For the text-containing cell, return its midpoint in [x, y] coordinate format. 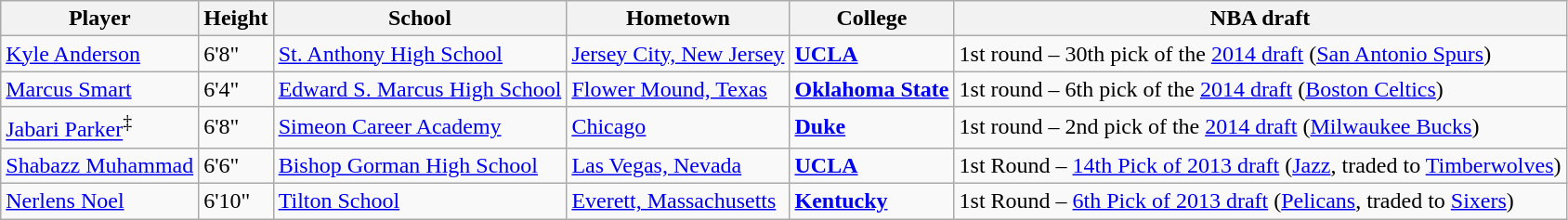
Chicago [678, 128]
Marcus Smart [100, 89]
Height [236, 19]
6'6" [236, 165]
1st Round – 6th Pick of 2013 draft (Pelicans, traded to Sixers) [1260, 201]
College [871, 19]
Simeon Career Academy [420, 128]
Player [100, 19]
Kentucky [871, 201]
1st Round – 14th Pick of 2013 draft (Jazz, traded to Timberwolves) [1260, 165]
Flower Mound, Texas [678, 89]
Shabazz Muhammad [100, 165]
6'4" [236, 89]
St. Anthony High School [420, 54]
Duke [871, 128]
Nerlens Noel [100, 201]
Hometown [678, 19]
School [420, 19]
Edward S. Marcus High School [420, 89]
Oklahoma State [871, 89]
Bishop Gorman High School [420, 165]
Everett, Massachusetts [678, 201]
1st round – 6th pick of the 2014 draft (Boston Celtics) [1260, 89]
Tilton School [420, 201]
1st round – 2nd pick of the 2014 draft (Milwaukee Bucks) [1260, 128]
Kyle Anderson [100, 54]
NBA draft [1260, 19]
Jersey City, New Jersey [678, 54]
6'10" [236, 201]
Las Vegas, Nevada [678, 165]
Jabari Parker‡ [100, 128]
1st round – 30th pick of the 2014 draft (San Antonio Spurs) [1260, 54]
